Identify which cell holds the provided text, then report its (X, Y) central coordinate. 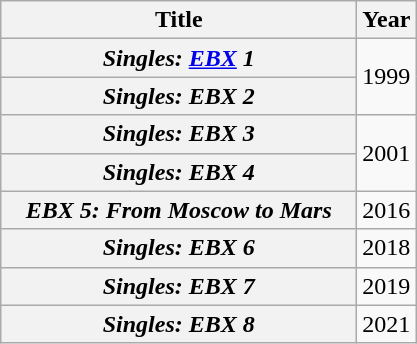
Singles: EBX 6 (179, 248)
Singles: EBX 1 (179, 58)
Singles: EBX 8 (179, 324)
Year (386, 20)
2001 (386, 153)
2019 (386, 286)
Title (179, 20)
2016 (386, 210)
Singles: EBX 2 (179, 96)
EBX 5: From Moscow to Mars (179, 210)
2018 (386, 248)
Singles: EBX 4 (179, 172)
Singles: EBX 7 (179, 286)
Singles: EBX 3 (179, 134)
2021 (386, 324)
1999 (386, 77)
